Return (x, y) of the center of cell containing provided text 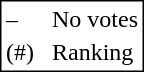
(#) (20, 53)
– (20, 19)
No votes (94, 19)
Ranking (94, 53)
